Determine the (X, Y) coordinate at the center of the cell enclosing the given text.  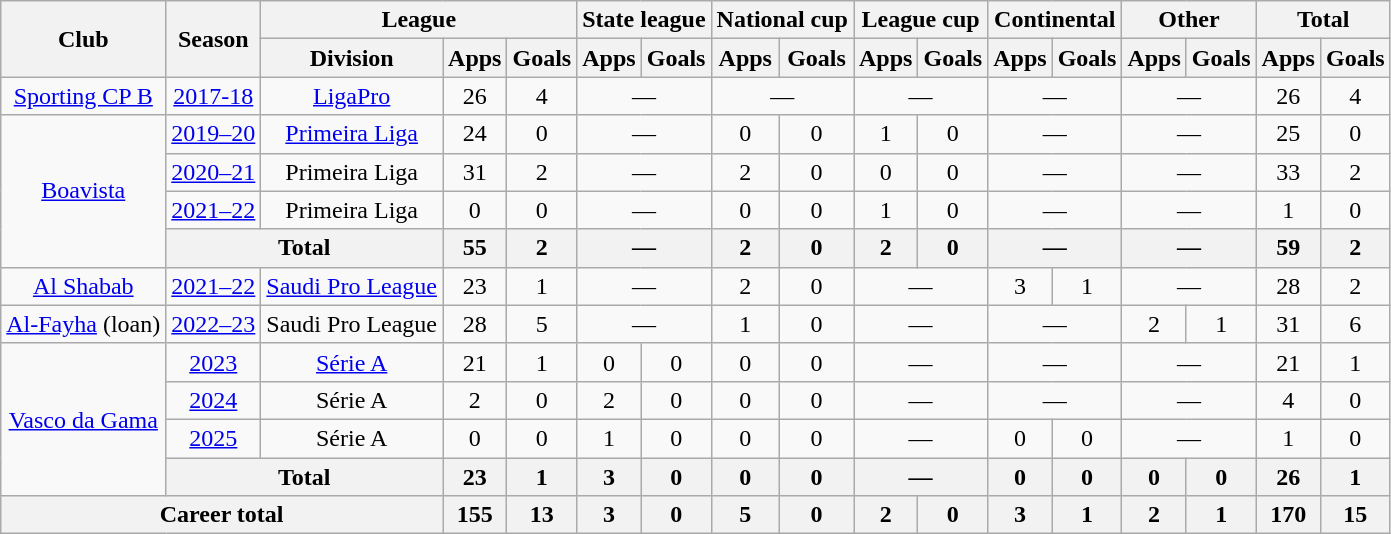
Boavista (84, 191)
25 (1288, 134)
National cup (782, 20)
170 (1288, 515)
155 (475, 515)
League cup (921, 20)
Season (214, 39)
League (419, 20)
2020–21 (214, 172)
59 (1288, 248)
Career total (222, 515)
55 (475, 248)
State league (644, 20)
2024 (214, 400)
Division (352, 58)
6 (1355, 324)
2023 (214, 362)
LigaPro (352, 96)
Vasco da Gama (84, 419)
Club (84, 39)
Other (1189, 20)
13 (542, 515)
Sporting CP B (84, 96)
33 (1288, 172)
24 (475, 134)
2017-18 (214, 96)
Al Shabab (84, 286)
Al-Fayha (loan) (84, 324)
2019–20 (214, 134)
15 (1355, 515)
2025 (214, 438)
Continental (1055, 20)
2022–23 (214, 324)
